From the cell containing the given text, extract its center point as [X, Y] coordinate. 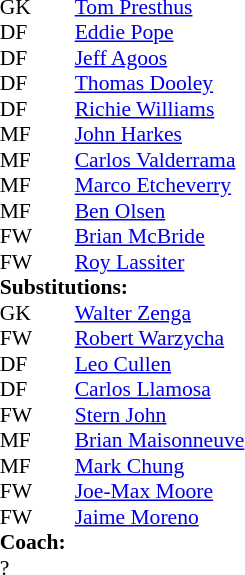
Joe-Max Moore [160, 491]
Brian McBride [160, 237]
Carlos Valderrama [160, 160]
Eddie Pope [160, 33]
Leo Cullen [160, 364]
Substitutions: [122, 287]
Jeff Agoos [160, 58]
Robert Warzycha [160, 339]
Walter Zenga [160, 313]
Stern John [160, 415]
Brian Maisonneuve [160, 441]
Marco Etcheverry [160, 185]
Carlos Llamosa [160, 389]
John Harkes [160, 135]
Richie Williams [160, 109]
Jaime Moreno [160, 517]
GK [19, 313]
Ben Olsen [160, 211]
Thomas Dooley [160, 83]
Coach: [122, 543]
Mark Chung [160, 466]
Roy Lassiter [160, 262]
